Return (x, y) of the center of cell containing provided text 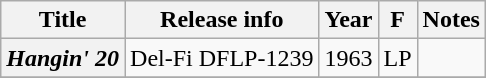
Notes (451, 20)
LP (398, 58)
1963 (348, 58)
Title (63, 20)
Del-Fi DFLP-1239 (222, 58)
Year (348, 20)
F (398, 20)
Release info (222, 20)
Hangin' 20 (63, 58)
